Output the (x, y) coordinate of the center of the cell containing the given text.  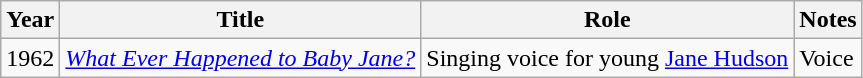
Title (240, 20)
1962 (30, 58)
Role (608, 20)
What Ever Happened to Baby Jane? (240, 58)
Notes (828, 20)
Voice (828, 58)
Singing voice for young Jane Hudson (608, 58)
Year (30, 20)
